Provide the [x, y] coordinate of the cell's center where the given text is located.  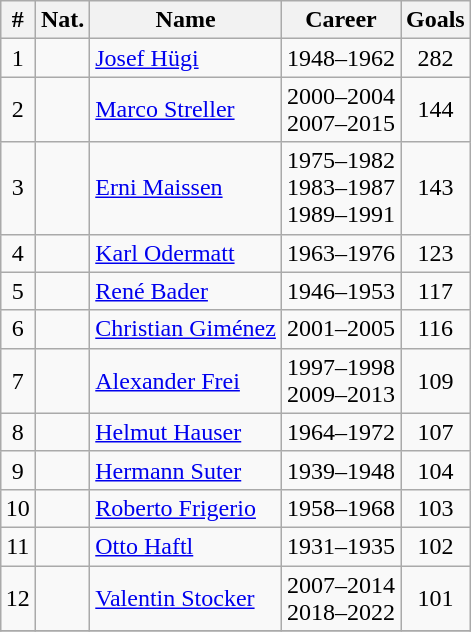
11 [18, 546]
Career [340, 20]
Hermann Suter [186, 470]
René Bader [186, 291]
5 [18, 291]
1 [18, 58]
Valentin Stocker [186, 598]
104 [435, 470]
1931–1935 [340, 546]
Helmut Hauser [186, 432]
Christian Giménez [186, 329]
# [18, 20]
1948–1962 [340, 58]
8 [18, 432]
143 [435, 188]
Goals [435, 20]
282 [435, 58]
Josef Hügi [186, 58]
1997–19982009–2013 [340, 380]
1975–19821983–19871989–1991 [340, 188]
1963–1976 [340, 253]
101 [435, 598]
2001–2005 [340, 329]
107 [435, 432]
Name [186, 20]
Otto Haftl [186, 546]
2 [18, 110]
3 [18, 188]
109 [435, 380]
Marco Streller [186, 110]
102 [435, 546]
Alexander Frei [186, 380]
1939–1948 [340, 470]
103 [435, 508]
1958–1968 [340, 508]
4 [18, 253]
Nat. [62, 20]
1964–1972 [340, 432]
12 [18, 598]
116 [435, 329]
Roberto Frigerio [186, 508]
2000–20042007–2015 [340, 110]
6 [18, 329]
10 [18, 508]
1946–1953 [340, 291]
Erni Maissen [186, 188]
Karl Odermatt [186, 253]
7 [18, 380]
123 [435, 253]
9 [18, 470]
2007–20142018–2022 [340, 598]
117 [435, 291]
144 [435, 110]
